From the cell containing the given text, extract its center point as [x, y] coordinate. 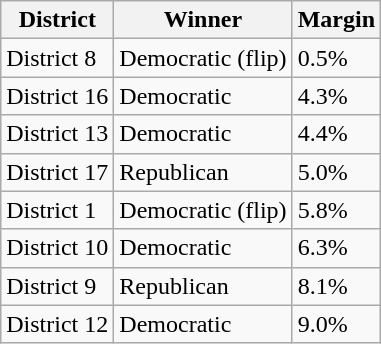
5.8% [336, 210]
9.0% [336, 324]
District [58, 20]
Margin [336, 20]
District 9 [58, 286]
District 16 [58, 96]
Winner [203, 20]
District 13 [58, 134]
District 12 [58, 324]
0.5% [336, 58]
District 10 [58, 248]
8.1% [336, 286]
District 17 [58, 172]
District 8 [58, 58]
4.3% [336, 96]
4.4% [336, 134]
District 1 [58, 210]
6.3% [336, 248]
5.0% [336, 172]
